Extract the [X, Y] coordinate from the center of the cell holding the provided text.  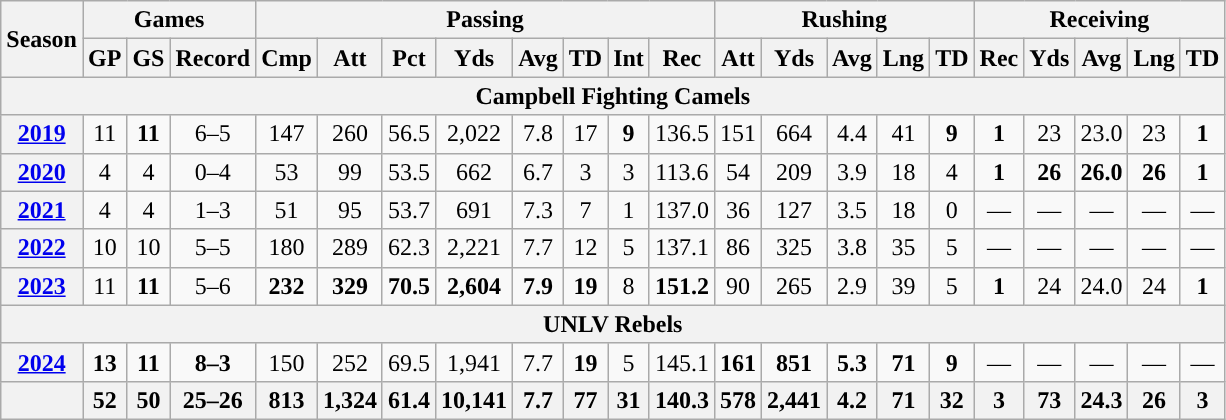
151 [738, 134]
90 [738, 286]
12 [585, 248]
70.5 [408, 286]
Season [42, 39]
4.4 [852, 134]
813 [287, 400]
36 [738, 210]
35 [903, 248]
99 [350, 172]
3.8 [852, 248]
137.1 [682, 248]
664 [794, 134]
127 [794, 210]
2.9 [852, 286]
3.9 [852, 172]
2019 [42, 134]
77 [585, 400]
2021 [42, 210]
3.5 [852, 210]
137.0 [682, 210]
Pct [408, 58]
41 [903, 134]
Rushing [844, 20]
23.0 [1102, 134]
69.5 [408, 362]
31 [629, 400]
851 [794, 362]
7.9 [538, 286]
17 [585, 134]
7.8 [538, 134]
6–5 [213, 134]
54 [738, 172]
4.2 [852, 400]
5–5 [213, 248]
Receiving [1100, 20]
2022 [42, 248]
8–3 [213, 362]
662 [474, 172]
260 [350, 134]
62.3 [408, 248]
2,221 [474, 248]
329 [350, 286]
Int [629, 58]
2,441 [794, 400]
0 [952, 210]
1,941 [474, 362]
Record [213, 58]
265 [794, 286]
56.5 [408, 134]
161 [738, 362]
113.6 [682, 172]
5–6 [213, 286]
50 [148, 400]
32 [952, 400]
24.3 [1102, 400]
578 [738, 400]
209 [794, 172]
86 [738, 248]
180 [287, 248]
61.4 [408, 400]
Campbell Fighting Camels [613, 96]
150 [287, 362]
325 [794, 248]
1–3 [213, 210]
Cmp [287, 58]
95 [350, 210]
140.3 [682, 400]
Games [168, 20]
13 [104, 362]
26.0 [1102, 172]
2,022 [474, 134]
39 [903, 286]
53.5 [408, 172]
53.7 [408, 210]
UNLV Rebels [613, 324]
10,141 [474, 400]
6.7 [538, 172]
5.3 [852, 362]
51 [287, 210]
2020 [42, 172]
1,324 [350, 400]
0–4 [213, 172]
25–26 [213, 400]
145.1 [682, 362]
73 [1050, 400]
52 [104, 400]
GP [104, 58]
691 [474, 210]
24.0 [1102, 286]
2024 [42, 362]
136.5 [682, 134]
151.2 [682, 286]
232 [287, 286]
GS [148, 58]
7 [585, 210]
7.3 [538, 210]
2,604 [474, 286]
8 [629, 286]
289 [350, 248]
252 [350, 362]
2023 [42, 286]
Passing [486, 20]
53 [287, 172]
147 [287, 134]
